Locate the cell with the specified text and output its [x, y] center coordinate. 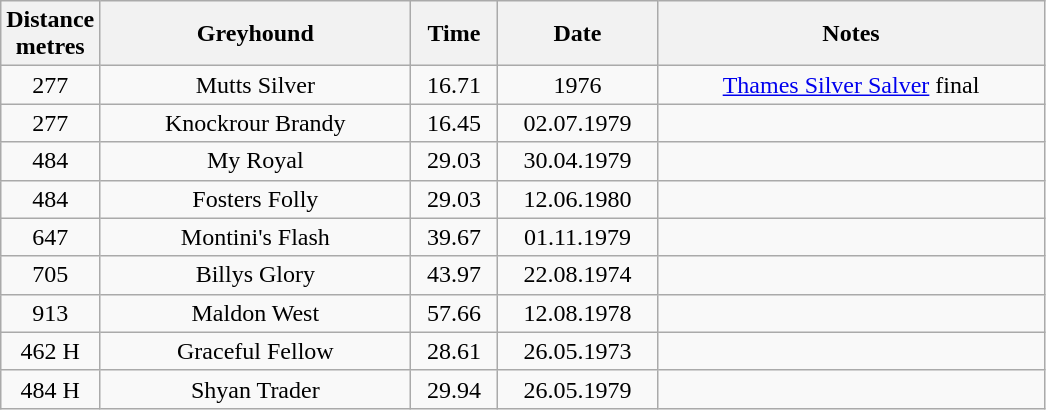
02.07.1979 [578, 123]
705 [50, 275]
647 [50, 237]
30.04.1979 [578, 161]
Graceful Fellow [256, 351]
484 H [50, 389]
Mutts Silver [256, 85]
Billys Glory [256, 275]
Montini's Flash [256, 237]
Greyhound [256, 34]
Fosters Folly [256, 199]
Shyan Trader [256, 389]
462 H [50, 351]
Time [454, 34]
1976 [578, 85]
913 [50, 313]
Knockrour Brandy [256, 123]
Notes [851, 34]
Maldon West [256, 313]
Thames Silver Salver final [851, 85]
12.06.1980 [578, 199]
Date [578, 34]
43.97 [454, 275]
39.67 [454, 237]
26.05.1979 [578, 389]
12.08.1978 [578, 313]
16.45 [454, 123]
Distance metres [50, 34]
57.66 [454, 313]
My Royal [256, 161]
22.08.1974 [578, 275]
26.05.1973 [578, 351]
29.94 [454, 389]
01.11.1979 [578, 237]
28.61 [454, 351]
16.71 [454, 85]
